Extract the (x, y) coordinate from the center of the cell holding the provided text.  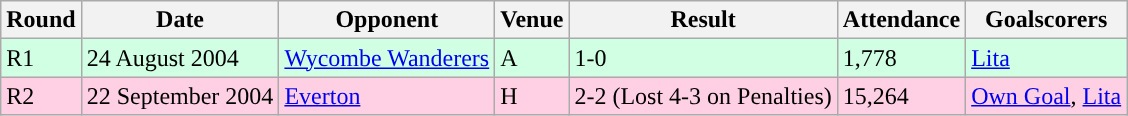
Date (180, 20)
Goalscorers (1046, 20)
24 August 2004 (180, 58)
Venue (532, 20)
Wycombe Wanderers (387, 58)
Opponent (387, 20)
Attendance (901, 20)
22 September 2004 (180, 96)
2-2 (Lost 4-3 on Penalties) (703, 96)
1-0 (703, 58)
Own Goal, Lita (1046, 96)
Result (703, 20)
Everton (387, 96)
1,778 (901, 58)
15,264 (901, 96)
R2 (41, 96)
H (532, 96)
A (532, 58)
R1 (41, 58)
Round (41, 20)
Lita (1046, 58)
